Search for the cell housing the specified text and yield its [X, Y] center coordinate. 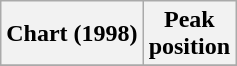
Chart (1998) [72, 34]
Peakposition [189, 34]
